From the cell containing the given text, extract its center point as (X, Y) coordinate. 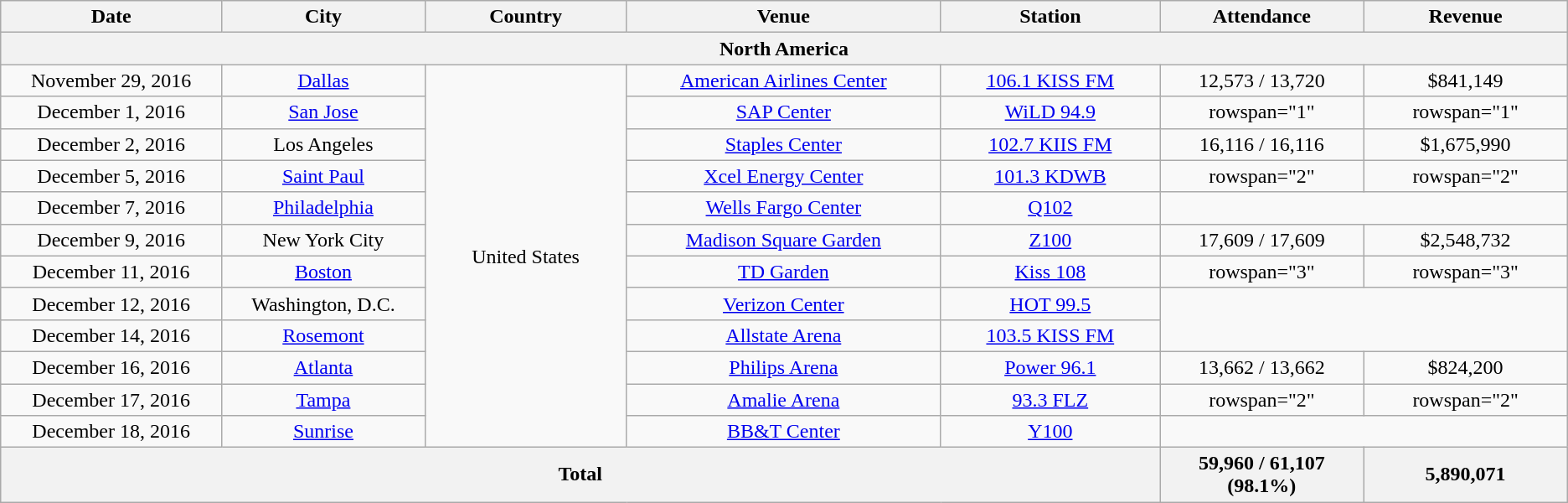
12,573 / 13,720 (1261, 80)
$824,200 (1466, 367)
Sunrise (323, 432)
Allstate Arena (784, 335)
17,609 / 17,609 (1261, 240)
New York City (323, 240)
December 16, 2016 (111, 367)
Total (580, 474)
December 14, 2016 (111, 335)
103.5 KISS FM (1050, 335)
Staples Center (784, 144)
December 7, 2016 (111, 208)
North America (784, 49)
Tampa (323, 400)
Revenue (1466, 17)
City (323, 17)
106.1 KISS FM (1050, 80)
November 29, 2016 (111, 80)
Madison Square Garden (784, 240)
13,662 / 13,662 (1261, 367)
December 17, 2016 (111, 400)
WiLD 94.9 (1050, 112)
December 5, 2016 (111, 176)
Xcel Energy Center (784, 176)
102.7 KIIS FM (1050, 144)
American Airlines Center (784, 80)
Amalie Arena (784, 400)
December 1, 2016 (111, 112)
59,960 / 61,107 (98.1%) (1261, 474)
Venue (784, 17)
December 9, 2016 (111, 240)
Verizon Center (784, 303)
HOT 99.5 (1050, 303)
Power 96.1 (1050, 367)
16,116 / 16,116 (1261, 144)
Q102 (1050, 208)
Washington, D.C. (323, 303)
Attendance (1261, 17)
$841,149 (1466, 80)
December 12, 2016 (111, 303)
TD Garden (784, 272)
Wells Fargo Center (784, 208)
Los Angeles (323, 144)
Atlanta (323, 367)
December 18, 2016 (111, 432)
Philadelphia (323, 208)
San Jose (323, 112)
United States (525, 257)
Rosemont (323, 335)
$1,675,990 (1466, 144)
Date (111, 17)
Saint Paul (323, 176)
Philips Arena (784, 367)
December 2, 2016 (111, 144)
Y100 (1050, 432)
BB&T Center (784, 432)
Z100 (1050, 240)
5,890,071 (1466, 474)
Kiss 108 (1050, 272)
Country (525, 17)
SAP Center (784, 112)
93.3 FLZ (1050, 400)
December 11, 2016 (111, 272)
101.3 KDWB (1050, 176)
Station (1050, 17)
Dallas (323, 80)
$2,548,732 (1466, 240)
Boston (323, 272)
